Capture the cell that displays the provided text and extract its (x, y) central coordinate. 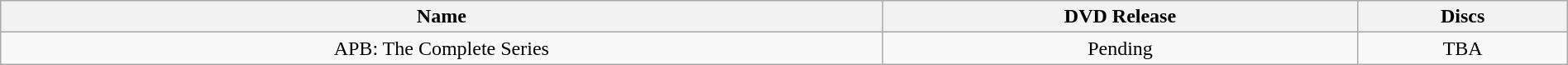
DVD Release (1120, 17)
Name (442, 17)
Pending (1120, 48)
APB: The Complete Series (442, 48)
TBA (1462, 48)
Discs (1462, 17)
